Pinpoint the cell where the given text exists, returning its [X, Y] midpoint coordinate. 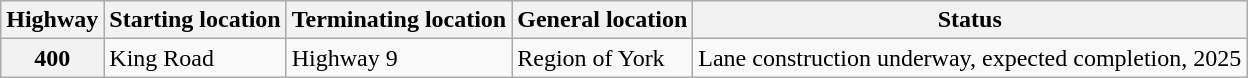
400 [52, 58]
Region of York [602, 58]
Terminating location [399, 20]
Starting location [195, 20]
Highway [52, 20]
General location [602, 20]
Status [970, 20]
Highway 9 [399, 58]
King Road [195, 58]
Lane construction underway, expected completion, 2025 [970, 58]
